Return the (X, Y) coordinate for the center point of the cell that contains the specified text.  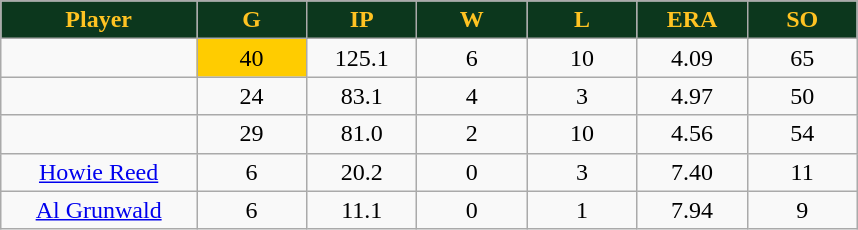
L (582, 20)
40 (252, 58)
20.2 (362, 172)
Howie Reed (99, 172)
G (252, 20)
29 (252, 134)
Al Grunwald (99, 210)
11.1 (362, 210)
9 (802, 210)
7.94 (692, 210)
11 (802, 172)
Player (99, 20)
7.40 (692, 172)
W (472, 20)
50 (802, 96)
IP (362, 20)
4 (472, 96)
81.0 (362, 134)
83.1 (362, 96)
54 (802, 134)
125.1 (362, 58)
SO (802, 20)
65 (802, 58)
4.56 (692, 134)
24 (252, 96)
2 (472, 134)
ERA (692, 20)
4.09 (692, 58)
4.97 (692, 96)
1 (582, 210)
